For the text-containing cell, return its midpoint in (x, y) coordinate format. 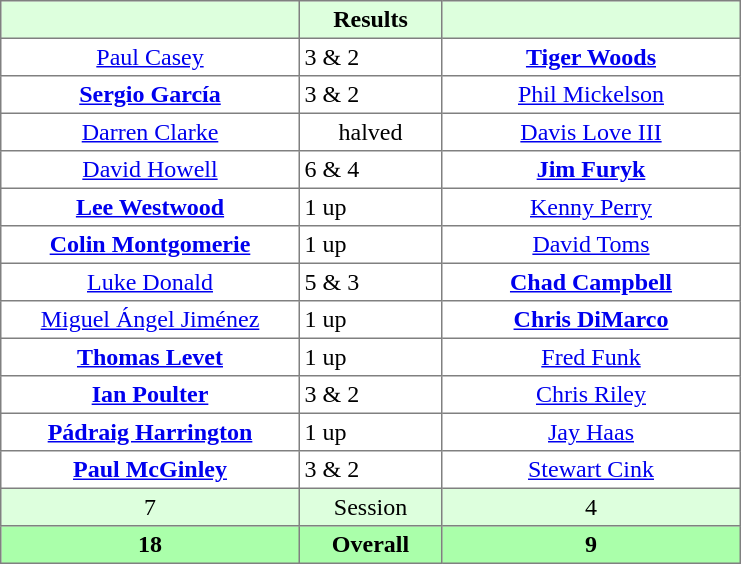
7 (150, 507)
Sergio García (150, 95)
Phil Mickelson (591, 95)
Ian Poulter (150, 395)
Jim Furyk (591, 170)
Luke Donald (150, 282)
Davis Love III (591, 132)
Thomas Levet (150, 357)
Darren Clarke (150, 132)
Pádraig Harrington (150, 432)
Overall (370, 545)
Chad Campbell (591, 282)
Miguel Ángel Jiménez (150, 320)
5 & 3 (370, 282)
Results (370, 20)
18 (150, 545)
Tiger Woods (591, 57)
9 (591, 545)
Paul McGinley (150, 470)
Jay Haas (591, 432)
David Howell (150, 170)
Chris DiMarco (591, 320)
Fred Funk (591, 357)
Session (370, 507)
Lee Westwood (150, 207)
4 (591, 507)
6 & 4 (370, 170)
Kenny Perry (591, 207)
Stewart Cink (591, 470)
halved (370, 132)
Paul Casey (150, 57)
Colin Montgomerie (150, 245)
David Toms (591, 245)
Chris Riley (591, 395)
